From the cell containing the given text, extract its center point as (x, y) coordinate. 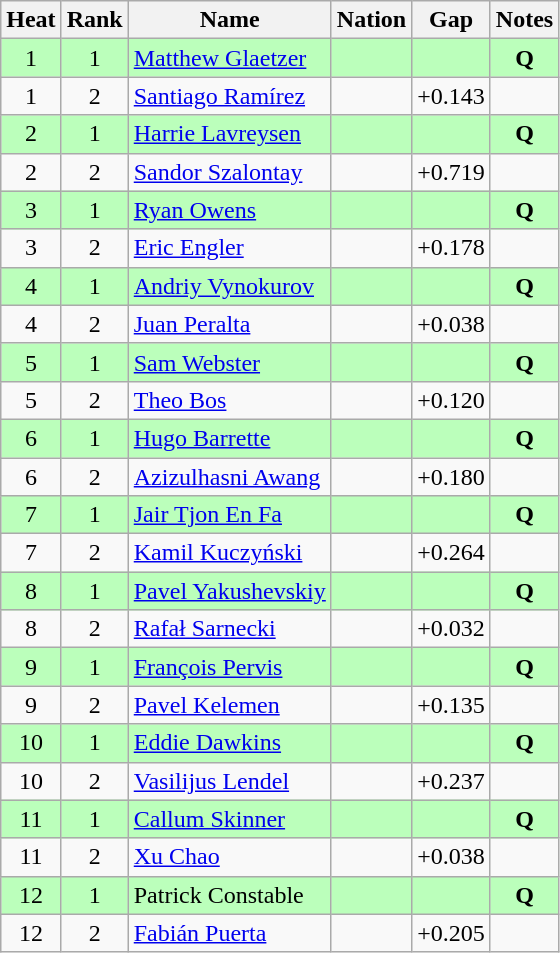
Juan Peralta (230, 324)
+0.143 (452, 96)
+0.178 (452, 248)
Xu Chao (230, 857)
Ryan Owens (230, 210)
Gap (452, 20)
+0.205 (452, 933)
Rank (94, 20)
Callum Skinner (230, 819)
Eddie Dawkins (230, 743)
Vasilijus Lendel (230, 781)
Fabián Puerta (230, 933)
François Pervis (230, 667)
+0.264 (452, 553)
Hugo Barrette (230, 438)
Sam Webster (230, 362)
Patrick Constable (230, 895)
Santiago Ramírez (230, 96)
Theo Bos (230, 400)
+0.032 (452, 629)
+0.237 (452, 781)
+0.719 (452, 172)
+0.120 (452, 400)
Jair Tjon En Fa (230, 515)
Harrie Lavreysen (230, 134)
Matthew Glaetzer (230, 58)
Name (230, 20)
Pavel Kelemen (230, 705)
Notes (524, 20)
Rafał Sarnecki (230, 629)
Sandor Szalontay (230, 172)
Kamil Kuczyński (230, 553)
+0.180 (452, 477)
Nation (371, 20)
Heat (31, 20)
+0.135 (452, 705)
Pavel Yakushevskiy (230, 591)
Azizulhasni Awang (230, 477)
Andriy Vynokurov (230, 286)
Eric Engler (230, 248)
